Detect which cell encompasses the target text, then output its [X, Y] center coordinate. 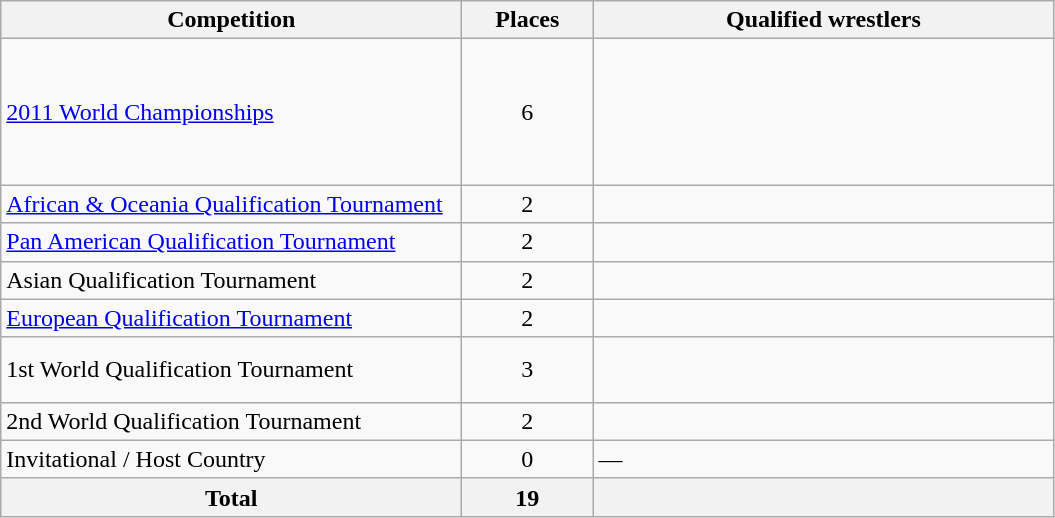
— [824, 459]
Pan American Qualification Tournament [232, 242]
0 [528, 459]
2nd World Qualification Tournament [232, 421]
2011 World Championships [232, 112]
19 [528, 497]
European Qualification Tournament [232, 318]
Asian Qualification Tournament [232, 280]
1st World Qualification Tournament [232, 370]
Places [528, 20]
Competition [232, 20]
3 [528, 370]
African & Oceania Qualification Tournament [232, 204]
Total [232, 497]
6 [528, 112]
Invitational / Host Country [232, 459]
Qualified wrestlers [824, 20]
